From the cell containing the given text, extract its center point as (x, y) coordinate. 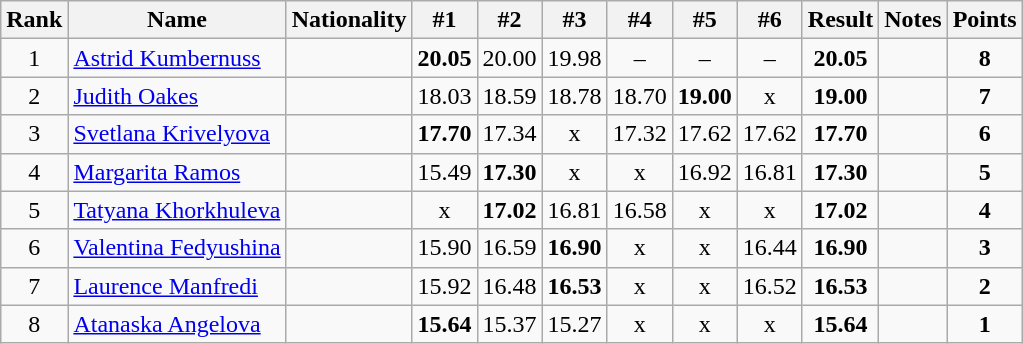
#1 (444, 20)
15.92 (444, 286)
Astrid Kumbernuss (177, 58)
15.90 (444, 248)
16.58 (640, 210)
Svetlana Krivelyova (177, 134)
Judith Oakes (177, 96)
Nationality (349, 20)
18.59 (510, 96)
Valentina Fedyushina (177, 248)
Points (984, 20)
Tatyana Khorkhuleva (177, 210)
18.70 (640, 96)
#4 (640, 20)
16.52 (770, 286)
Rank (34, 20)
Atanaska Angelova (177, 324)
16.44 (770, 248)
20.00 (510, 58)
#5 (704, 20)
18.03 (444, 96)
Name (177, 20)
15.37 (510, 324)
15.49 (444, 172)
Result (840, 20)
18.78 (574, 96)
Laurence Manfredi (177, 286)
#3 (574, 20)
#2 (510, 20)
Notes (913, 20)
17.34 (510, 134)
15.27 (574, 324)
Margarita Ramos (177, 172)
#6 (770, 20)
16.48 (510, 286)
19.98 (574, 58)
16.59 (510, 248)
17.32 (640, 134)
16.92 (704, 172)
